Find where the given text appears and provide that cell's center as [x, y] coordinate. 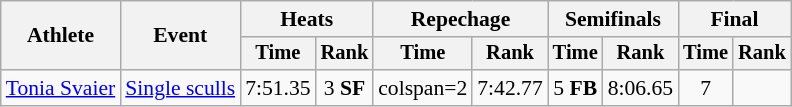
Semifinals [613, 19]
7:42.77 [510, 88]
Final [734, 19]
Single sculls [180, 88]
8:06.65 [640, 88]
colspan=2 [422, 88]
Event [180, 36]
3 SF [345, 88]
5 FB [576, 88]
7:51.35 [278, 88]
Repechage [460, 19]
7 [706, 88]
Tonia Svaier [61, 88]
Athlete [61, 36]
Heats [306, 19]
